Output the [X, Y] coordinate of the center of the cell containing the given text.  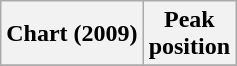
Peakposition [189, 34]
Chart (2009) [72, 34]
